Capture the cell that displays the provided text and extract its (X, Y) central coordinate. 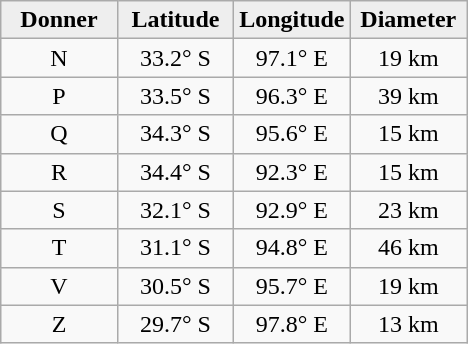
33.2° S (175, 58)
34.4° S (175, 172)
29.7° S (175, 324)
S (59, 210)
95.7° E (292, 286)
Donner (59, 20)
Longitude (292, 20)
Z (59, 324)
30.5° S (175, 286)
92.3° E (292, 172)
Diameter (408, 20)
N (59, 58)
23 km (408, 210)
97.1° E (292, 58)
Q (59, 134)
33.5° S (175, 96)
P (59, 96)
97.8° E (292, 324)
39 km (408, 96)
96.3° E (292, 96)
13 km (408, 324)
31.1° S (175, 248)
V (59, 286)
94.8° E (292, 248)
34.3° S (175, 134)
T (59, 248)
46 km (408, 248)
92.9° E (292, 210)
95.6° E (292, 134)
R (59, 172)
32.1° S (175, 210)
Latitude (175, 20)
